Return the [X, Y] coordinate for the center point of the cell that contains the specified text.  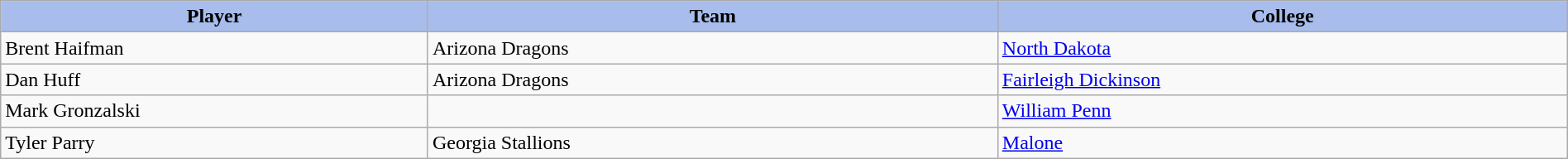
Dan Huff [215, 79]
Player [215, 17]
Tyler Parry [215, 142]
College [1282, 17]
William Penn [1282, 111]
Team [713, 17]
Fairleigh Dickinson [1282, 79]
Malone [1282, 142]
Georgia Stallions [713, 142]
North Dakota [1282, 48]
Brent Haifman [215, 48]
Mark Gronzalski [215, 111]
